For the text-containing cell, return its midpoint in (x, y) coordinate format. 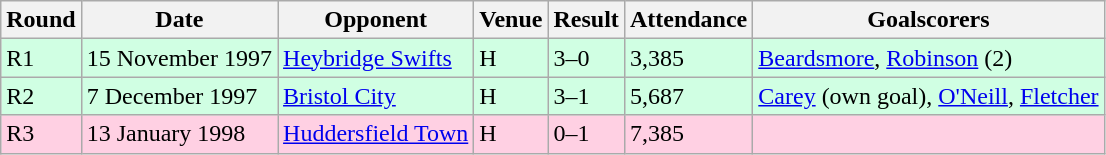
7,385 (688, 134)
0–1 (586, 134)
Carey (own goal), O'Neill, Fletcher (928, 96)
Opponent (376, 20)
R2 (41, 96)
R3 (41, 134)
R1 (41, 58)
3–0 (586, 58)
Round (41, 20)
Huddersfield Town (376, 134)
15 November 1997 (179, 58)
Heybridge Swifts (376, 58)
Goalscorers (928, 20)
Beardsmore, Robinson (2) (928, 58)
3,385 (688, 58)
Venue (511, 20)
5,687 (688, 96)
7 December 1997 (179, 96)
Result (586, 20)
3–1 (586, 96)
Attendance (688, 20)
Bristol City (376, 96)
13 January 1998 (179, 134)
Date (179, 20)
